Provide the [x, y] coordinate of the cell's center where the given text is located.  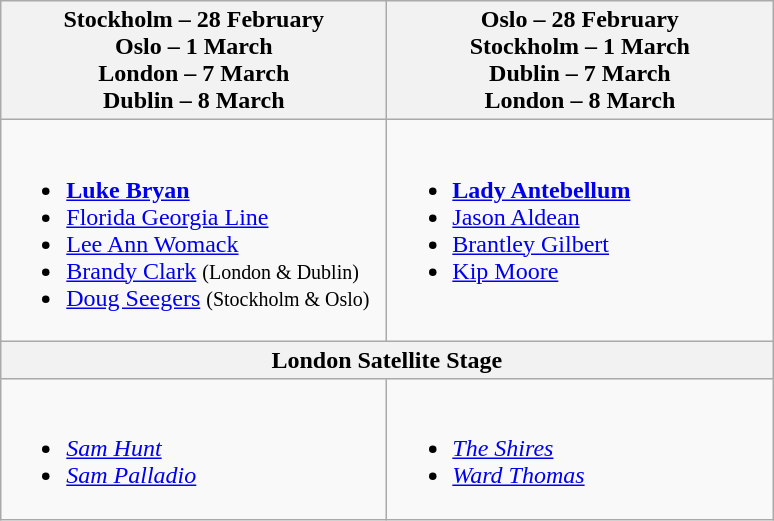
The ShiresWard Thomas [580, 449]
London Satellite Stage [387, 360]
Oslo – 28 FebruaryStockholm – 1 MarchDublin – 7 MarchLondon – 8 March [580, 60]
Stockholm – 28 FebruaryOslo – 1 MarchLondon – 7 MarchDublin – 8 March [194, 60]
Sam HuntSam Palladio [194, 449]
Lady AntebellumJason AldeanBrantley GilbertKip Moore [580, 230]
Luke BryanFlorida Georgia LineLee Ann WomackBrandy Clark (London & Dublin)Doug Seegers (Stockholm & Oslo) [194, 230]
